For the text-containing cell, return its midpoint in (x, y) coordinate format. 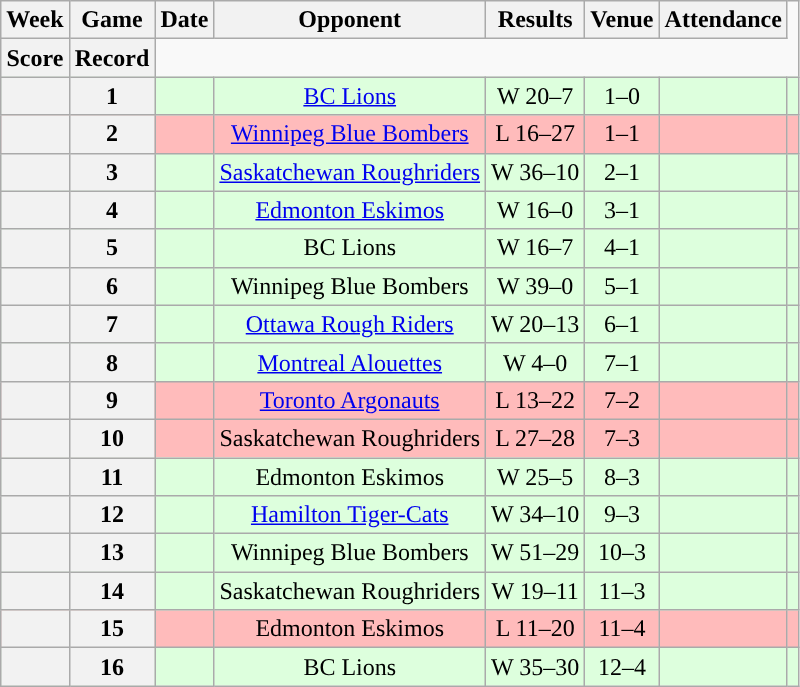
Attendance (723, 20)
Montreal Alouettes (350, 362)
7–2 (622, 400)
Game (112, 20)
6–1 (622, 324)
4–1 (622, 248)
7–3 (622, 438)
3–1 (622, 210)
11–4 (622, 629)
7–1 (622, 362)
12–4 (622, 667)
10–3 (622, 553)
13 (112, 553)
W 20–13 (536, 324)
Ottawa Rough Riders (350, 324)
Toronto Argonauts (350, 400)
W 51–29 (536, 553)
W 36–10 (536, 172)
8 (112, 362)
W 20–7 (536, 96)
7 (112, 324)
L 13–22 (536, 400)
Week (35, 20)
Hamilton Tiger-Cats (350, 515)
4 (112, 210)
W 35–30 (536, 667)
2–1 (622, 172)
L 27–28 (536, 438)
W 4–0 (536, 362)
14 (112, 591)
10 (112, 438)
L 11–20 (536, 629)
12 (112, 515)
Record (112, 58)
W 16–0 (536, 210)
W 34–10 (536, 515)
1–1 (622, 134)
Score (35, 58)
6 (112, 286)
W 16–7 (536, 248)
9 (112, 400)
16 (112, 667)
11 (112, 477)
8–3 (622, 477)
5–1 (622, 286)
11–3 (622, 591)
W 25–5 (536, 477)
Results (536, 20)
1 (112, 96)
W 19–11 (536, 591)
Venue (622, 20)
Date (184, 20)
3 (112, 172)
2 (112, 134)
5 (112, 248)
9–3 (622, 515)
15 (112, 629)
1–0 (622, 96)
Opponent (350, 20)
L 16–27 (536, 134)
W 39–0 (536, 286)
